Detect which cell encompasses the target text, then output its (X, Y) center coordinate. 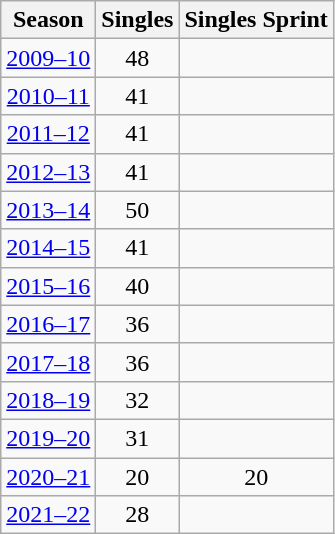
2018–19 (48, 400)
32 (138, 400)
2015–16 (48, 286)
2021–22 (48, 515)
28 (138, 515)
2013–14 (48, 210)
2009–10 (48, 58)
31 (138, 438)
2019–20 (48, 438)
2016–17 (48, 324)
Singles Sprint (256, 20)
50 (138, 210)
2014–15 (48, 248)
2011–12 (48, 134)
48 (138, 58)
2012–13 (48, 172)
Singles (138, 20)
Season (48, 20)
2010–11 (48, 96)
40 (138, 286)
2020–21 (48, 477)
2017–18 (48, 362)
